Capture the cell that displays the provided text and extract its [X, Y] central coordinate. 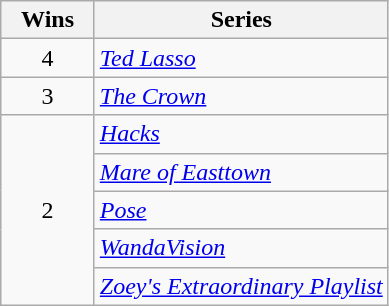
Pose [241, 210]
2 [48, 210]
Zoey's Extraordinary Playlist [241, 286]
Mare of Easttown [241, 172]
Ted Lasso [241, 58]
4 [48, 58]
Series [241, 20]
WandaVision [241, 248]
Hacks [241, 134]
3 [48, 96]
The Crown [241, 96]
Wins [48, 20]
